Return the (X, Y) coordinate for the center point of the cell that contains the specified text.  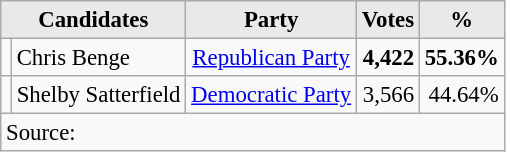
55.36% (462, 58)
Chris Benge (98, 58)
Shelby Satterfield (98, 95)
3,566 (388, 95)
Votes (388, 20)
Party (272, 20)
Source: (252, 133)
44.64% (462, 95)
4,422 (388, 58)
Democratic Party (272, 95)
Candidates (94, 20)
% (462, 20)
Republican Party (272, 58)
